Locate the cell with the specified text and output its (X, Y) center coordinate. 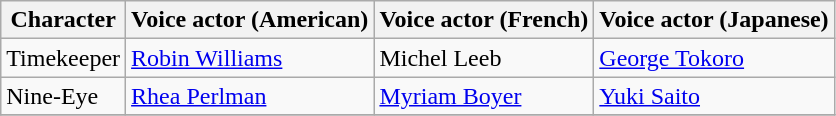
Yuki Saito (714, 96)
Character (64, 20)
Voice actor (French) (484, 20)
George Tokoro (714, 58)
Timekeeper (64, 58)
Michel Leeb (484, 58)
Voice actor (Japanese) (714, 20)
Robin Williams (250, 58)
Rhea Perlman (250, 96)
Voice actor (American) (250, 20)
Myriam Boyer (484, 96)
Nine-Eye (64, 96)
